Locate the cell with the specified text and output its (X, Y) center coordinate. 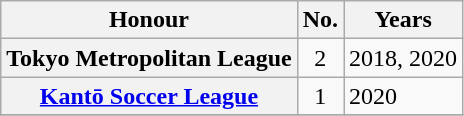
No. (320, 20)
Tokyo Metropolitan League (149, 58)
Years (404, 20)
2 (320, 58)
Kantō Soccer League (149, 96)
1 (320, 96)
Honour (149, 20)
2020 (404, 96)
2018, 2020 (404, 58)
